Return the (X, Y) coordinate for the center point of the cell that contains the specified text.  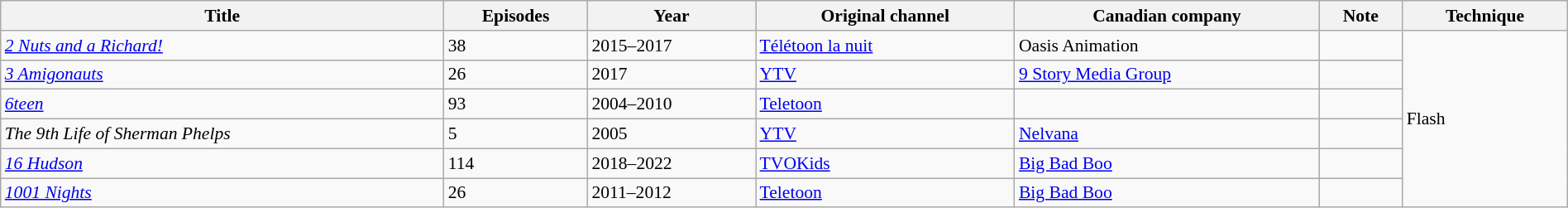
Flash (1485, 119)
TVOKids (885, 163)
Technique (1485, 16)
Oasis Animation (1167, 46)
9 Story Media Group (1167, 75)
16 Hudson (222, 163)
3 Amigonauts (222, 75)
2005 (672, 134)
1001 Nights (222, 193)
The 9th Life of Sherman Phelps (222, 134)
38 (516, 46)
5 (516, 134)
2017 (672, 75)
Télétoon la nuit (885, 46)
2015–2017 (672, 46)
Original channel (885, 16)
Title (222, 16)
93 (516, 104)
2018–2022 (672, 163)
2011–2012 (672, 193)
114 (516, 163)
6teen (222, 104)
2 Nuts and a Richard! (222, 46)
Note (1361, 16)
Canadian company (1167, 16)
2004–2010 (672, 104)
Nelvana (1167, 134)
Year (672, 16)
Episodes (516, 16)
